Extract the [X, Y] coordinate from the center of the cell holding the provided text.  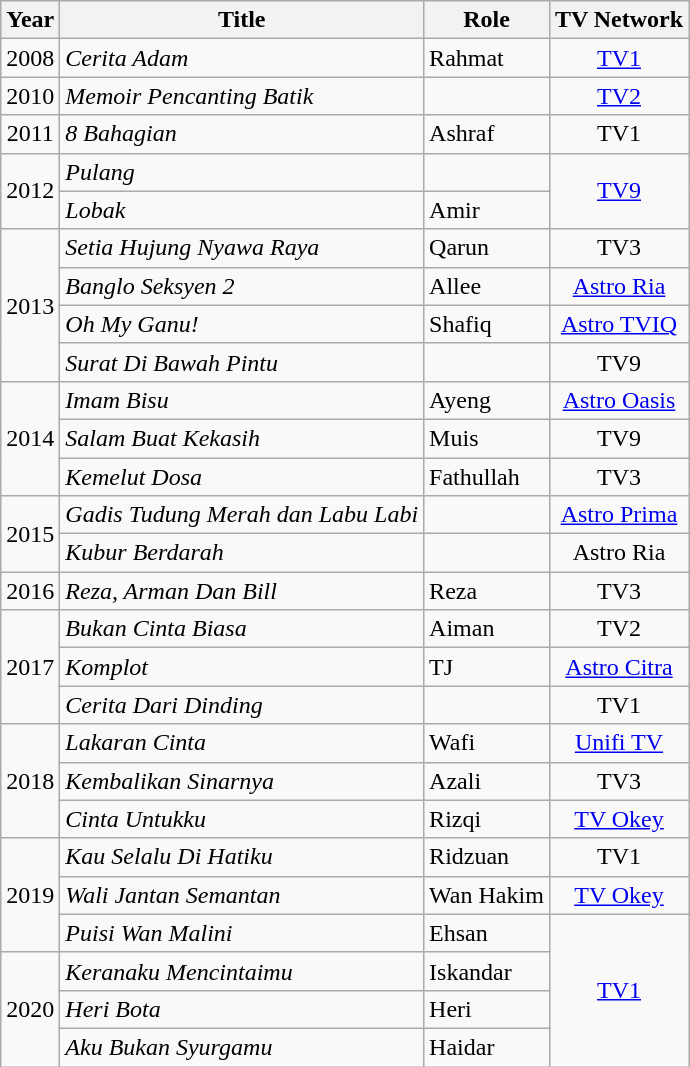
TJ [487, 667]
Iskandar [487, 971]
2013 [30, 305]
Heri Bota [242, 1009]
Role [487, 20]
Keranaku Mencintaimu [242, 971]
Fathullah [487, 477]
Astro Oasis [618, 400]
8 Bahagian [242, 134]
Cerita Dari Dinding [242, 705]
Kau Selalu Di Hatiku [242, 857]
Kubur Berdarah [242, 553]
Lakaran Cinta [242, 743]
Memoir Pencanting Batik [242, 96]
Pulang [242, 172]
Cerita Adam [242, 58]
Allee [487, 286]
Cinta Untukku [242, 819]
Oh My Ganu! [242, 324]
Wali Jantan Semantan [242, 895]
Wafi [487, 743]
Muis [487, 438]
2018 [30, 781]
Ridzuan [487, 857]
Reza, Arman Dan Bill [242, 591]
Astro Citra [618, 667]
Amir [487, 210]
Ashraf [487, 134]
Bukan Cinta Biasa [242, 629]
Lobak [242, 210]
Banglo Seksyen 2 [242, 286]
2014 [30, 438]
2008 [30, 58]
Ehsan [487, 933]
Wan Hakim [487, 895]
Unifi TV [618, 743]
Aku Bukan Syurgamu [242, 1047]
Setia Hujung Nyawa Raya [242, 248]
Qarun [487, 248]
Komplot [242, 667]
Haidar [487, 1047]
Azali [487, 781]
2015 [30, 534]
Aiman [487, 629]
Gadis Tudung Merah dan Labu Labi [242, 515]
Year [30, 20]
TV Network [618, 20]
Kemelut Dosa [242, 477]
2016 [30, 591]
Kembalikan Sinarnya [242, 781]
2012 [30, 191]
Ayeng [487, 400]
Rizqi [487, 819]
2019 [30, 895]
Title [242, 20]
2011 [30, 134]
2010 [30, 96]
Salam Buat Kekasih [242, 438]
Shafiq [487, 324]
Astro Prima [618, 515]
Astro TVIQ [618, 324]
Surat Di Bawah Pintu [242, 362]
2017 [30, 667]
Reza [487, 591]
Puisi Wan Malini [242, 933]
2020 [30, 1009]
Rahmat [487, 58]
Heri [487, 1009]
Imam Bisu [242, 400]
